Pinpoint the cell where the given text exists, returning its [X, Y] midpoint coordinate. 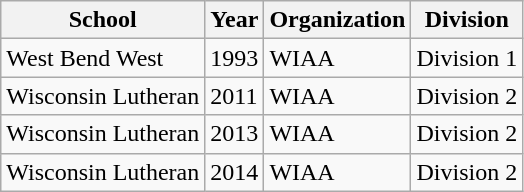
West Bend West [103, 58]
Division 1 [467, 58]
2013 [234, 134]
Organization [338, 20]
1993 [234, 58]
Division [467, 20]
Year [234, 20]
School [103, 20]
2011 [234, 96]
2014 [234, 172]
